Detect which cell encompasses the target text, then output its [x, y] center coordinate. 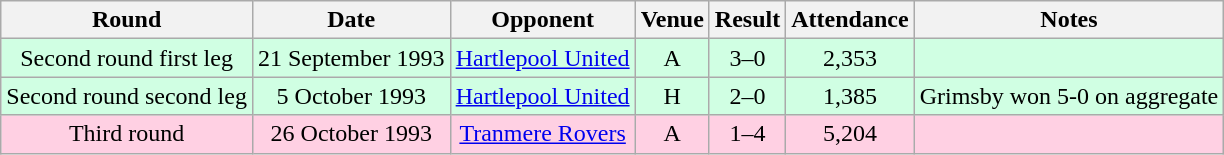
Grimsby won 5-0 on aggregate [1069, 96]
Second round first leg [127, 58]
Result [747, 20]
21 September 1993 [351, 58]
Round [127, 20]
5 October 1993 [351, 96]
26 October 1993 [351, 134]
Second round second leg [127, 96]
1–4 [747, 134]
Third round [127, 134]
5,204 [850, 134]
Date [351, 20]
H [672, 96]
Venue [672, 20]
Tranmere Rovers [542, 134]
Opponent [542, 20]
2,353 [850, 58]
Notes [1069, 20]
Attendance [850, 20]
3–0 [747, 58]
1,385 [850, 96]
2–0 [747, 96]
